Return (X, Y) of the center of cell containing provided text 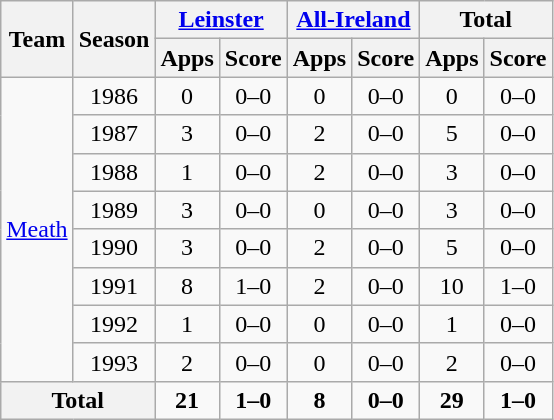
10 (452, 286)
Meath (37, 229)
1987 (114, 134)
29 (452, 400)
1988 (114, 172)
Season (114, 39)
1989 (114, 210)
1990 (114, 248)
1986 (114, 96)
1991 (114, 286)
All-Ireland (353, 20)
Team (37, 39)
1993 (114, 362)
Leinster (221, 20)
21 (187, 400)
1992 (114, 324)
